Search for the cell housing the specified text and yield its (X, Y) center coordinate. 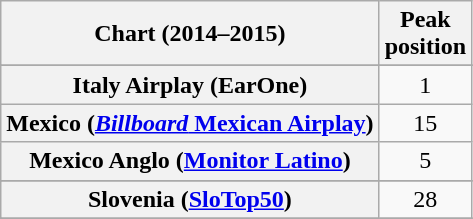
28 (425, 199)
5 (425, 161)
Peakposition (425, 34)
Italy Airplay (EarOne) (190, 85)
15 (425, 123)
1 (425, 85)
Slovenia (SloTop50) (190, 199)
Mexico (Billboard Mexican Airplay) (190, 123)
Mexico Anglo (Monitor Latino) (190, 161)
Chart (2014–2015) (190, 34)
